Scan for the cell matching the given text and deliver its [x, y] coordinate at center. 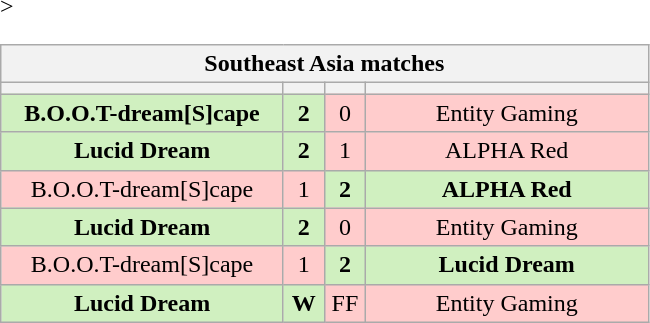
Southeast Asia matches [324, 64]
FF [344, 303]
W [304, 303]
